Capture the cell that displays the provided text and extract its (x, y) central coordinate. 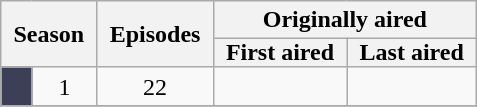
Originally aired (344, 20)
Last aired (412, 53)
First aired (280, 53)
Season (49, 34)
22 (155, 86)
1 (64, 86)
Episodes (155, 34)
